Determine the [X, Y] coordinate at the center of the cell enclosing the given text.  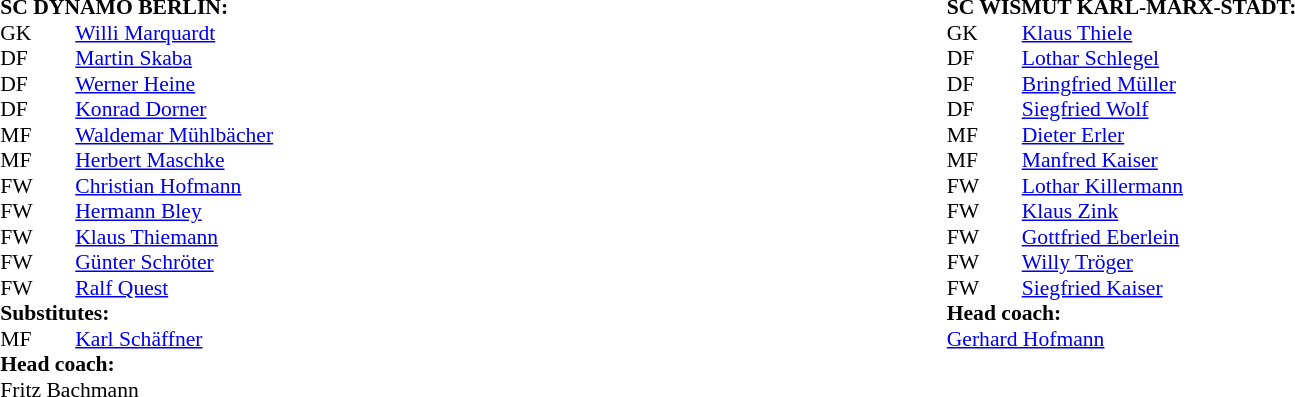
Karl Schäffner [225, 339]
Ralf Quest [225, 288]
Konrad Dorner [225, 109]
Martin Skaba [225, 59]
Head coach: [188, 365]
Christian Hofmann [225, 186]
Willi Marquardt [225, 33]
Substitutes: [188, 313]
Günter Schröter [225, 263]
Herbert Maschke [225, 161]
Klaus Thiemann [225, 237]
Hermann Bley [225, 211]
Waldemar Mühlbächer [225, 135]
Werner Heine [225, 84]
